Output the [X, Y] coordinate of the center of the cell containing the given text.  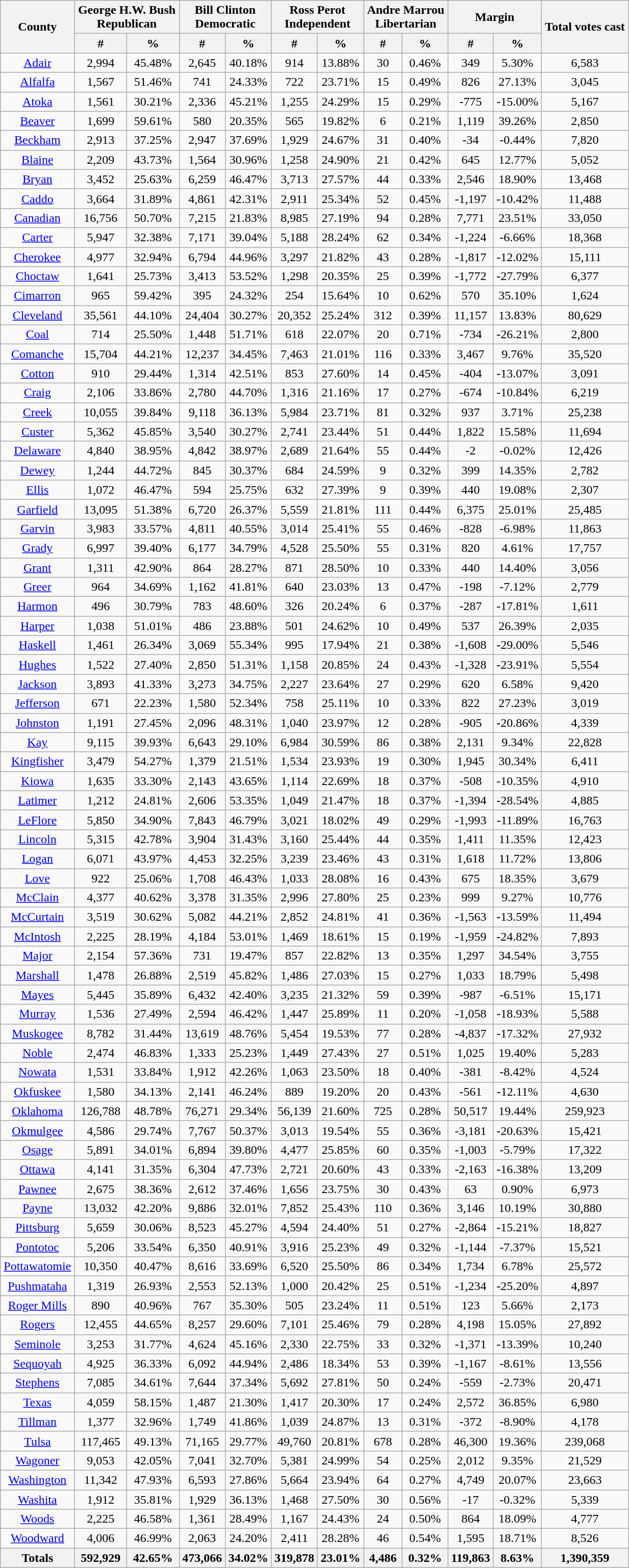
4,925 [101, 1363]
52 [383, 198]
1,244 [101, 470]
35.10% [517, 296]
24.32% [248, 296]
Blaine [38, 160]
7,085 [101, 1383]
30.34% [517, 762]
1,611 [585, 606]
5,339 [585, 1499]
116 [383, 354]
2,546 [470, 179]
6,520 [294, 1267]
Murray [38, 1014]
51.01% [153, 626]
18.61% [340, 937]
-6.98% [517, 528]
30.06% [153, 1228]
5,167 [585, 102]
Dewey [38, 470]
42.90% [153, 568]
9,115 [101, 742]
23.88% [248, 626]
6,071 [101, 858]
395 [202, 296]
1,461 [101, 645]
54.27% [153, 762]
-1,197 [470, 198]
63 [470, 1189]
56,139 [294, 1111]
McClain [38, 898]
2,721 [294, 1169]
20.07% [517, 1480]
1,595 [470, 1538]
10,055 [101, 412]
-18.93% [517, 1014]
640 [294, 587]
Creek [38, 412]
8,782 [101, 1033]
3,273 [202, 684]
10,240 [585, 1344]
3,452 [101, 179]
Pawnee [38, 1189]
15,704 [101, 354]
3,235 [294, 995]
Bryan [38, 179]
33,050 [585, 218]
4,184 [202, 937]
3,479 [101, 762]
53 [383, 1363]
Ottawa [38, 1169]
5,546 [585, 645]
1,212 [101, 800]
48.76% [248, 1033]
39.80% [248, 1150]
-2.73% [517, 1383]
9.34% [517, 742]
Oklahoma [38, 1111]
-5.79% [517, 1150]
2,141 [202, 1092]
3,239 [294, 858]
4,339 [585, 723]
25,238 [585, 412]
580 [202, 121]
30.37% [248, 470]
7,893 [585, 937]
Washington [38, 1480]
11,494 [585, 917]
1,297 [470, 956]
3,160 [294, 839]
46.58% [153, 1519]
1,411 [470, 839]
19 [383, 762]
11.72% [517, 858]
16,763 [585, 820]
783 [202, 606]
28.28% [340, 1538]
39.93% [153, 742]
1,361 [202, 1519]
Wagoner [38, 1460]
46 [383, 1538]
473,066 [202, 1558]
Pushmataha [38, 1286]
2,209 [101, 160]
40.62% [153, 898]
42.51% [248, 373]
Cotton [38, 373]
21.30% [248, 1402]
Grant [38, 568]
20.85% [340, 665]
0.47% [425, 587]
1,447 [294, 1014]
23.01% [340, 1558]
Kay [38, 742]
5,082 [202, 917]
1,258 [294, 160]
-10.35% [517, 781]
5,052 [585, 160]
Kiowa [38, 781]
3,904 [202, 839]
23.51% [517, 218]
37.46% [248, 1189]
25.89% [340, 1014]
117,465 [101, 1441]
3,679 [585, 878]
4,977 [101, 257]
0.42% [425, 160]
27.80% [340, 898]
71,165 [202, 1441]
3,713 [294, 179]
-1,058 [470, 1014]
Andre MarrouLibertarian [406, 17]
Kingfisher [38, 762]
-1,224 [470, 237]
44.72% [153, 470]
4,453 [202, 858]
Pittsburg [38, 1228]
Okmulgee [38, 1130]
119,863 [470, 1558]
8,523 [202, 1228]
43.73% [153, 160]
1,417 [294, 1402]
1,656 [294, 1189]
496 [101, 606]
34.01% [153, 1150]
2,330 [294, 1344]
3,014 [294, 528]
0.21% [425, 121]
22.75% [340, 1344]
Cherokee [38, 257]
4,178 [585, 1422]
871 [294, 568]
25.06% [153, 878]
-561 [470, 1092]
46.79% [248, 820]
34.13% [153, 1092]
0.56% [425, 1499]
1,468 [294, 1499]
1,316 [294, 393]
3,983 [101, 528]
10.19% [517, 1208]
58.15% [153, 1402]
722 [294, 82]
25.11% [340, 703]
19.36% [517, 1441]
-1,993 [470, 820]
Woods [38, 1519]
51.71% [248, 335]
1,618 [470, 858]
26.93% [153, 1286]
-0.02% [517, 451]
Bill ClintonDemocratic [225, 17]
4,377 [101, 898]
111 [383, 509]
731 [202, 956]
25.01% [517, 509]
40.55% [248, 528]
1,298 [294, 276]
3,045 [585, 82]
13,095 [101, 509]
6,997 [101, 548]
51.46% [153, 82]
1,333 [202, 1053]
914 [294, 63]
6,092 [202, 1363]
-15.21% [517, 1228]
1,049 [294, 800]
46.24% [248, 1092]
3.71% [517, 412]
0.25% [425, 1460]
1,311 [101, 568]
21.47% [340, 800]
20.42% [340, 1286]
853 [294, 373]
29.77% [248, 1441]
19.44% [517, 1111]
18.34% [340, 1363]
7,215 [202, 218]
42.26% [248, 1072]
Washita [38, 1499]
965 [101, 296]
10,776 [585, 898]
1,734 [470, 1267]
-13.59% [517, 917]
County [38, 27]
4,141 [101, 1169]
10,350 [101, 1267]
48.78% [153, 1111]
20.24% [340, 606]
14 [383, 373]
1,319 [101, 1286]
23.75% [340, 1189]
Osage [38, 1150]
4,594 [294, 1228]
15,171 [585, 995]
19.20% [340, 1092]
25.73% [153, 276]
17,757 [585, 548]
8,526 [585, 1538]
319,878 [294, 1558]
19.40% [517, 1053]
19.08% [517, 490]
24.90% [340, 160]
41.33% [153, 684]
30.62% [153, 917]
24.67% [340, 140]
Total votes cast [585, 27]
1,699 [101, 121]
Johnston [38, 723]
6,980 [585, 1402]
Margin [495, 17]
2,063 [202, 1538]
6.58% [517, 684]
27.60% [340, 373]
2,996 [294, 898]
37.34% [248, 1383]
28.49% [248, 1519]
12,426 [585, 451]
Custer [38, 432]
Harper [38, 626]
23.97% [340, 723]
1,114 [294, 781]
4,840 [101, 451]
18.71% [517, 1538]
45.21% [248, 102]
Sequoyah [38, 1363]
9,420 [585, 684]
4,910 [585, 781]
22.82% [340, 956]
501 [294, 626]
17.94% [340, 645]
-1,167 [470, 1363]
9,118 [202, 412]
Delaware [38, 451]
6,720 [202, 509]
Jackson [38, 684]
33.69% [248, 1267]
26.39% [517, 626]
62 [383, 237]
25.63% [153, 179]
13.83% [517, 315]
53.01% [248, 937]
7,771 [470, 218]
2,173 [585, 1305]
537 [470, 626]
6,177 [202, 548]
3,755 [585, 956]
6,794 [202, 257]
46.83% [153, 1053]
33.57% [153, 528]
1,379 [202, 762]
-1,003 [470, 1150]
28.50% [340, 568]
27.23% [517, 703]
Canadian [38, 218]
40.91% [248, 1247]
42.05% [153, 1460]
-0.32% [517, 1499]
2,741 [294, 432]
1,534 [294, 762]
-23.91% [517, 665]
4,586 [101, 1130]
Atoka [38, 102]
18.90% [517, 179]
LeFlore [38, 820]
Harmon [38, 606]
2,106 [101, 393]
-13.39% [517, 1344]
1,564 [202, 160]
Roger Mills [38, 1305]
349 [470, 63]
845 [202, 470]
32.70% [248, 1460]
30,880 [585, 1208]
0.71% [425, 335]
24.59% [340, 470]
2,519 [202, 975]
25.44% [340, 839]
15.64% [340, 296]
40.47% [153, 1267]
80,629 [585, 315]
5,947 [101, 237]
-6.66% [517, 237]
57.36% [153, 956]
6,375 [470, 509]
33.84% [153, 1072]
27.81% [340, 1383]
35.81% [153, 1499]
Garfield [38, 509]
23.46% [340, 858]
7,041 [202, 1460]
25.41% [340, 528]
37.25% [153, 140]
27.39% [340, 490]
28.24% [340, 237]
645 [470, 160]
Seminole [38, 1344]
48.31% [248, 723]
12,237 [202, 354]
Logan [38, 858]
Nowata [38, 1072]
-287 [470, 606]
21.51% [248, 762]
18.35% [517, 878]
5,588 [585, 1014]
999 [470, 898]
594 [202, 490]
12,423 [585, 839]
16 [383, 878]
32.25% [248, 858]
19.47% [248, 956]
1,708 [202, 878]
Mayes [38, 995]
714 [101, 335]
13,556 [585, 1363]
2,645 [202, 63]
11,863 [585, 528]
34.75% [248, 684]
995 [294, 645]
29.60% [248, 1325]
23.93% [340, 762]
889 [294, 1092]
59.61% [153, 121]
19.54% [340, 1130]
24.62% [340, 626]
21.81% [340, 509]
1,038 [101, 626]
-2 [470, 451]
45.48% [153, 63]
49,760 [294, 1441]
4,059 [101, 1402]
44.70% [248, 393]
Okfuskee [38, 1092]
4,811 [202, 528]
19.82% [340, 121]
6,643 [202, 742]
2,780 [202, 393]
19.53% [340, 1033]
486 [202, 626]
5,659 [101, 1228]
50,517 [470, 1111]
15.05% [517, 1325]
-11.89% [517, 820]
22.69% [340, 781]
12,455 [101, 1325]
Carter [38, 237]
3,013 [294, 1130]
11.35% [517, 839]
2,675 [101, 1189]
Jefferson [38, 703]
326 [294, 606]
-3,181 [470, 1130]
41 [383, 917]
41.86% [248, 1422]
Major [38, 956]
0.90% [517, 1189]
4,006 [101, 1538]
27.45% [153, 723]
259,923 [585, 1111]
5.66% [517, 1305]
-17.81% [517, 606]
4,198 [470, 1325]
13,806 [585, 858]
23.03% [340, 587]
-828 [470, 528]
2,411 [294, 1538]
5,984 [294, 412]
5,692 [294, 1383]
81 [383, 412]
Adair [38, 63]
30.96% [248, 160]
32.94% [153, 257]
910 [101, 373]
11,488 [585, 198]
27.57% [340, 179]
31.89% [153, 198]
3,019 [585, 703]
239,068 [585, 1441]
21.01% [340, 354]
-26.21% [517, 335]
31 [383, 140]
2,994 [101, 63]
26.37% [248, 509]
34.69% [153, 587]
0.50% [425, 1519]
2,035 [585, 626]
18,827 [585, 1228]
23.50% [340, 1072]
45.85% [153, 432]
3,378 [202, 898]
27.40% [153, 665]
26.88% [153, 975]
32.96% [153, 1422]
618 [294, 335]
39.04% [248, 237]
Latimer [38, 800]
5,891 [101, 1150]
1,158 [294, 665]
2,154 [101, 956]
2,143 [202, 781]
4,842 [202, 451]
20.81% [340, 1441]
24.87% [340, 1422]
25.24% [340, 315]
1,162 [202, 587]
27.50% [340, 1499]
-7.12% [517, 587]
24.99% [340, 1460]
6,583 [585, 63]
5,283 [585, 1053]
44.10% [153, 315]
-508 [470, 781]
27.86% [248, 1480]
-559 [470, 1383]
39.26% [517, 121]
6,411 [585, 762]
22.23% [153, 703]
4,885 [585, 800]
2,800 [585, 335]
50.37% [248, 1130]
3,297 [294, 257]
Greer [38, 587]
49.13% [153, 1441]
Tillman [38, 1422]
922 [101, 878]
42.20% [153, 1208]
0.20% [425, 1014]
758 [294, 703]
44.65% [153, 1325]
28.19% [153, 937]
-8.61% [517, 1363]
-2,864 [470, 1228]
Noble [38, 1053]
21.82% [340, 257]
46.99% [153, 1538]
-6.51% [517, 995]
1,039 [294, 1422]
45.27% [248, 1228]
3,146 [470, 1208]
18.02% [340, 820]
5,454 [294, 1033]
Coal [38, 335]
-734 [470, 335]
46.43% [248, 878]
77 [383, 1033]
2,553 [202, 1286]
11,342 [101, 1480]
-10.84% [517, 393]
25,572 [585, 1267]
22,828 [585, 742]
1,822 [470, 432]
254 [294, 296]
27.03% [340, 975]
1,478 [101, 975]
47.93% [153, 1480]
1,040 [294, 723]
51.38% [153, 509]
64 [383, 1480]
21.64% [340, 451]
3,664 [101, 198]
-775 [470, 102]
44.94% [248, 1363]
28.27% [248, 568]
McIntosh [38, 937]
1,390,359 [585, 1558]
5,664 [294, 1480]
1,531 [101, 1072]
1,377 [101, 1422]
16,756 [101, 218]
14.35% [517, 470]
Ellis [38, 490]
27.19% [340, 218]
52.34% [248, 703]
27,892 [585, 1325]
25.34% [340, 198]
3,916 [294, 1247]
Texas [38, 1402]
6,304 [202, 1169]
18,368 [585, 237]
Grady [38, 548]
-1,328 [470, 665]
620 [470, 684]
671 [101, 703]
4,624 [202, 1344]
6,973 [585, 1189]
5,206 [101, 1247]
44.96% [248, 257]
8,616 [202, 1267]
3,091 [585, 373]
39.40% [153, 548]
Cimarron [38, 296]
Marshall [38, 975]
29.74% [153, 1130]
5,850 [101, 820]
Beaver [38, 121]
20,471 [585, 1383]
Alfalfa [38, 82]
8.63% [517, 1558]
-24.82% [517, 937]
Pottawatomie [38, 1267]
25,485 [585, 509]
-1,563 [470, 917]
7,843 [202, 820]
9,886 [202, 1208]
13,468 [585, 179]
20.60% [340, 1169]
2,911 [294, 198]
27.43% [340, 1053]
24,404 [202, 315]
4,777 [585, 1519]
-10.42% [517, 198]
767 [202, 1305]
Haskell [38, 645]
-1,817 [470, 257]
6,984 [294, 742]
-15.00% [517, 102]
35,561 [101, 315]
45.16% [248, 1344]
1,072 [101, 490]
29.34% [248, 1111]
59.42% [153, 296]
7,852 [294, 1208]
399 [470, 470]
1,469 [294, 937]
2,474 [101, 1053]
-372 [470, 1422]
-13.07% [517, 373]
-17 [470, 1499]
26.34% [153, 645]
0.62% [425, 296]
-381 [470, 1072]
-17.32% [517, 1033]
1,567 [101, 82]
15.58% [517, 432]
5,559 [294, 509]
28.08% [340, 878]
937 [470, 412]
27,932 [585, 1033]
-29.00% [517, 645]
41.81% [248, 587]
0.54% [425, 1538]
25.43% [340, 1208]
51.31% [248, 665]
7,171 [202, 237]
24.40% [340, 1228]
8,985 [294, 218]
55.34% [248, 645]
725 [383, 1111]
3,253 [101, 1344]
3,069 [202, 645]
1,945 [470, 762]
76,271 [202, 1111]
34.79% [248, 548]
21.32% [340, 995]
35,520 [585, 354]
-34 [470, 140]
3,056 [585, 568]
-0.44% [517, 140]
4,749 [470, 1480]
6,432 [202, 995]
0.23% [425, 898]
17,322 [585, 1150]
1,025 [470, 1053]
32.01% [248, 1208]
3,893 [101, 684]
505 [294, 1305]
5,188 [294, 237]
46,300 [470, 1441]
13,209 [585, 1169]
822 [470, 703]
-905 [470, 723]
-1,394 [470, 800]
-1,608 [470, 645]
-1,371 [470, 1344]
13.88% [340, 63]
12.77% [517, 160]
27.49% [153, 1014]
-1,234 [470, 1286]
678 [383, 1441]
-16.38% [517, 1169]
25.85% [340, 1150]
-25.20% [517, 1286]
24.29% [340, 102]
-7.37% [517, 1247]
13,619 [202, 1033]
1,522 [101, 665]
6,377 [585, 276]
110 [383, 1208]
9,053 [101, 1460]
24.20% [248, 1538]
2,572 [470, 1402]
3,519 [101, 917]
59 [383, 995]
-404 [470, 373]
21.83% [248, 218]
570 [470, 296]
25.46% [340, 1325]
3,540 [202, 432]
7,767 [202, 1130]
684 [294, 470]
33.30% [153, 781]
1,561 [101, 102]
53.35% [248, 800]
36.33% [153, 1363]
1,448 [202, 335]
1,167 [294, 1519]
1,191 [101, 723]
6,219 [585, 393]
34.61% [153, 1383]
12 [383, 723]
38.97% [248, 451]
30.21% [153, 102]
Woodward [38, 1538]
-4,837 [470, 1033]
-27.79% [517, 276]
-12.11% [517, 1092]
31.43% [248, 839]
38.36% [153, 1189]
54 [383, 1460]
Comanche [38, 354]
34.54% [517, 956]
25.75% [248, 490]
18.09% [517, 1519]
31.44% [153, 1033]
Craig [38, 393]
1,641 [101, 276]
Beckham [38, 140]
35.89% [153, 995]
-1,959 [470, 937]
52.13% [248, 1286]
-28.54% [517, 800]
820 [470, 548]
Caddo [38, 198]
826 [470, 82]
5,315 [101, 839]
34.02% [248, 1558]
48.60% [248, 606]
43.97% [153, 858]
23.24% [340, 1305]
9.35% [517, 1460]
21.16% [340, 393]
42.78% [153, 839]
2,913 [101, 140]
46.42% [248, 1014]
Stephens [38, 1383]
312 [383, 315]
2,612 [202, 1189]
42.65% [153, 1558]
4,630 [585, 1092]
857 [294, 956]
38.95% [153, 451]
741 [202, 82]
9.76% [517, 354]
2,852 [294, 917]
32.38% [153, 237]
30.79% [153, 606]
7,820 [585, 140]
30.59% [340, 742]
2,307 [585, 490]
0.30% [425, 762]
-1,772 [470, 276]
9.27% [517, 898]
79 [383, 1325]
-674 [470, 393]
15,521 [585, 1247]
Rogers [38, 1325]
1,255 [294, 102]
1,635 [101, 781]
27.13% [517, 82]
31.77% [153, 1344]
23.94% [340, 1480]
36.85% [517, 1402]
33.86% [153, 393]
23.44% [340, 432]
0.19% [425, 937]
1,536 [101, 1014]
60 [383, 1150]
6,259 [202, 179]
23,663 [585, 1480]
2,779 [585, 587]
Ross PerotIndependent [317, 17]
47.73% [248, 1169]
45.82% [248, 975]
6.78% [517, 1267]
33.54% [153, 1247]
-20.86% [517, 723]
3,467 [470, 354]
11,694 [585, 432]
2,689 [294, 451]
3,413 [202, 276]
53.52% [248, 276]
Tulsa [38, 1441]
675 [470, 878]
2,782 [585, 470]
40.18% [248, 63]
22.07% [340, 335]
McCurtain [38, 917]
50.70% [153, 218]
2,486 [294, 1363]
Payne [38, 1208]
3,021 [294, 820]
2,336 [202, 102]
2,227 [294, 684]
24.43% [340, 1519]
7,463 [294, 354]
-2,163 [470, 1169]
37.69% [248, 140]
565 [294, 121]
1,063 [294, 1072]
Garvin [38, 528]
6,593 [202, 1480]
5,381 [294, 1460]
18.79% [517, 975]
-987 [470, 995]
39.84% [153, 412]
592,929 [101, 1558]
4,861 [202, 198]
2,096 [202, 723]
Choctaw [38, 276]
21,529 [585, 1460]
1,449 [294, 1053]
-8.90% [517, 1422]
13,032 [101, 1208]
George H.W. BushRepublican [127, 17]
6,350 [202, 1247]
126,788 [101, 1111]
2,012 [470, 1460]
43.65% [248, 781]
2,606 [202, 800]
1,119 [470, 121]
890 [101, 1305]
5.30% [517, 63]
5,362 [101, 432]
11,157 [470, 315]
8,257 [202, 1325]
4,897 [585, 1286]
Muskogee [38, 1033]
15,111 [585, 257]
-8.42% [517, 1072]
1,000 [294, 1286]
-12.02% [517, 257]
20,352 [294, 315]
6,894 [202, 1150]
964 [101, 587]
29.10% [248, 742]
1,487 [202, 1402]
50 [383, 1383]
94 [383, 218]
42.31% [248, 198]
5,554 [585, 665]
Cleveland [38, 315]
2,131 [470, 742]
123 [470, 1305]
4.61% [517, 548]
4,524 [585, 1072]
15,421 [585, 1130]
42.40% [248, 995]
1,624 [585, 296]
Lincoln [38, 839]
23.64% [340, 684]
Love [38, 878]
21.60% [340, 1111]
Totals [38, 1558]
33 [383, 1344]
4,528 [294, 548]
35.30% [248, 1305]
29.44% [153, 373]
4,486 [383, 1558]
Pontotoc [38, 1247]
2,947 [202, 140]
24.33% [248, 82]
20.30% [340, 1402]
4,477 [294, 1150]
7,101 [294, 1325]
632 [294, 490]
34.90% [153, 820]
-1,144 [470, 1247]
Hughes [38, 665]
34.45% [248, 354]
5,498 [585, 975]
14.40% [517, 568]
40.96% [153, 1305]
1,749 [202, 1422]
7,644 [202, 1383]
2,594 [202, 1014]
1,486 [294, 975]
-20.63% [517, 1130]
5,445 [101, 995]
1,314 [202, 373]
-198 [470, 587]
